Scan for the cell matching the given text and deliver its (x, y) coordinate at center. 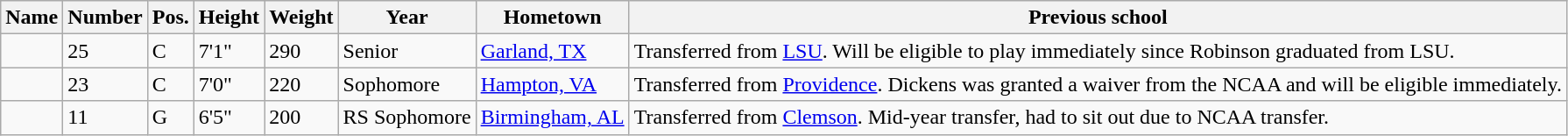
7'1" (229, 51)
7'0" (229, 84)
Senior (406, 51)
25 (105, 51)
Transferred from LSU. Will be eligible to play immediately since Robinson graduated from LSU. (1098, 51)
290 (301, 51)
Height (229, 18)
G (170, 118)
6'5" (229, 118)
Number (105, 18)
11 (105, 118)
Birmingham, AL (552, 118)
Hampton, VA (552, 84)
Pos. (170, 18)
220 (301, 84)
Previous school (1098, 18)
Year (406, 18)
Name (32, 18)
Weight (301, 18)
RS Sophomore (406, 118)
Transferred from Clemson. Mid-year transfer, had to sit out due to NCAA transfer. (1098, 118)
Sophomore (406, 84)
Garland, TX (552, 51)
200 (301, 118)
Transferred from Providence. Dickens was granted a waiver from the NCAA and will be eligible immediately. (1098, 84)
Hometown (552, 18)
23 (105, 84)
